Identify which cell holds the provided text, then report its (X, Y) central coordinate. 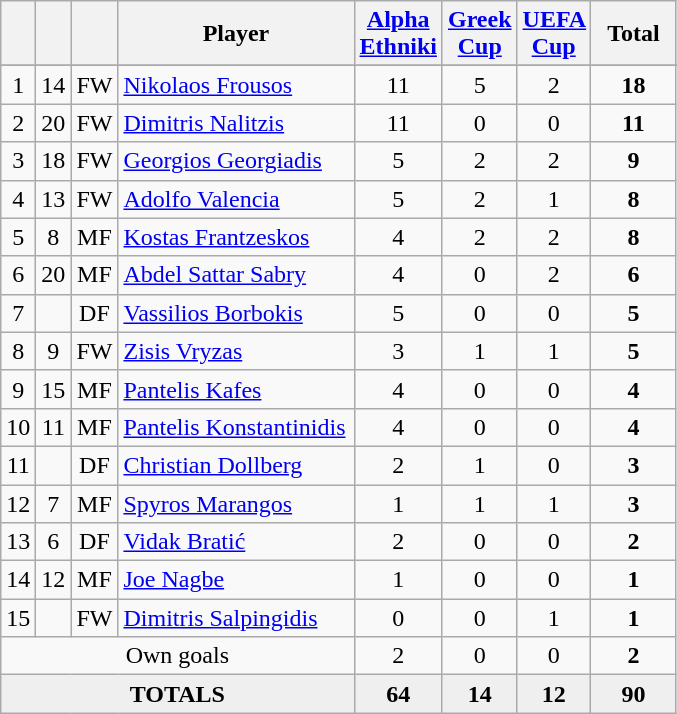
Player (236, 34)
90 (633, 694)
10 (18, 427)
64 (398, 694)
Dimitris Salpingidis (236, 618)
Joe Nagbe (236, 580)
Alpha Ethniki (398, 34)
Zisis Vryzas (236, 351)
Total (633, 34)
Nikolaos Frousos (236, 85)
Abdel Sattar Sabry (236, 275)
Vassilios Borbokis (236, 313)
Adolfo Valencia (236, 199)
Pantelis Konstantinidis (236, 427)
Spyros Marangos (236, 503)
Own goals (178, 656)
UEFA Cup (554, 34)
TOTALS (178, 694)
Pantelis Kafes (236, 389)
Vidak Bratić (236, 542)
Dimitris Nalitzis (236, 123)
Christian Dollberg (236, 465)
Kostas Frantzeskos (236, 237)
Greek Cup (480, 34)
Georgios Georgiadis (236, 161)
